Scan for the cell matching the given text and deliver its (X, Y) coordinate at center. 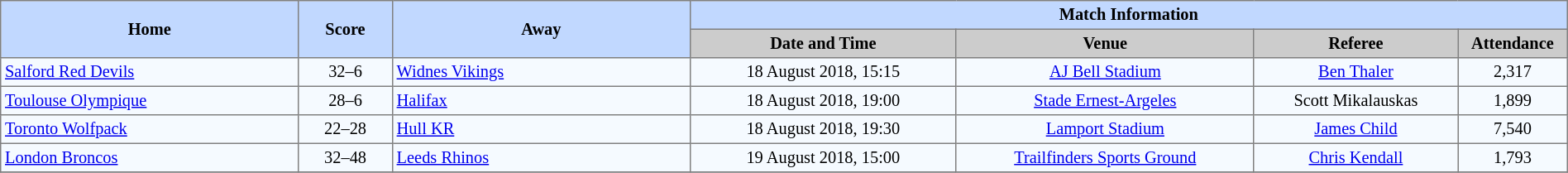
Halifax (541, 100)
Date and Time (823, 43)
Attendance (1513, 43)
7,540 (1513, 129)
Leeds Rhinos (541, 157)
32–48 (346, 157)
Chris Kendall (1355, 157)
18 August 2018, 15:15 (823, 72)
Away (541, 30)
Scott Mikalauskas (1355, 100)
Toronto Wolfpack (150, 129)
19 August 2018, 15:00 (823, 157)
Salford Red Devils (150, 72)
Hull KR (541, 129)
2,317 (1513, 72)
Widnes Vikings (541, 72)
22–28 (346, 129)
18 August 2018, 19:30 (823, 129)
Stade Ernest-Argeles (1105, 100)
18 August 2018, 19:00 (823, 100)
Trailfinders Sports Ground (1105, 157)
AJ Bell Stadium (1105, 72)
Venue (1105, 43)
Referee (1355, 43)
Lamport Stadium (1105, 129)
Home (150, 30)
Score (346, 30)
Match Information (1128, 15)
28–6 (346, 100)
32–6 (346, 72)
1,899 (1513, 100)
Ben Thaler (1355, 72)
London Broncos (150, 157)
James Child (1355, 129)
1,793 (1513, 157)
Toulouse Olympique (150, 100)
